Identify which cell holds the provided text, then report its (x, y) central coordinate. 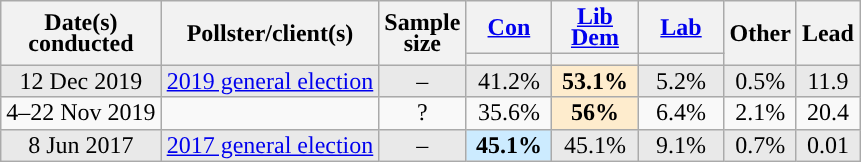
Lib Dem (595, 28)
8 Jun 2017 (81, 145)
9.1% (681, 145)
Date(s)conducted (81, 33)
53.1% (595, 81)
6.4% (681, 113)
2.1% (760, 113)
12 Dec 2019 (81, 81)
56% (595, 113)
2017 general election (270, 145)
0.7% (760, 145)
4–22 Nov 2019 (81, 113)
Lab (681, 28)
0.01 (828, 145)
? (422, 113)
0.5% (760, 81)
41.2% (509, 81)
2019 general election (270, 81)
Pollster/client(s) (270, 33)
Lead (828, 33)
5.2% (681, 81)
11.9 (828, 81)
Other (760, 33)
20.4 (828, 113)
Con (509, 28)
Samplesize (422, 33)
35.6% (509, 113)
